Find where the given text appears and provide that cell's center as [x, y] coordinate. 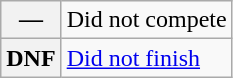
— [31, 20]
Did not finish [146, 58]
DNF [31, 58]
Did not compete [146, 20]
